Determine the [x, y] coordinate at the center of the cell enclosing the given text.  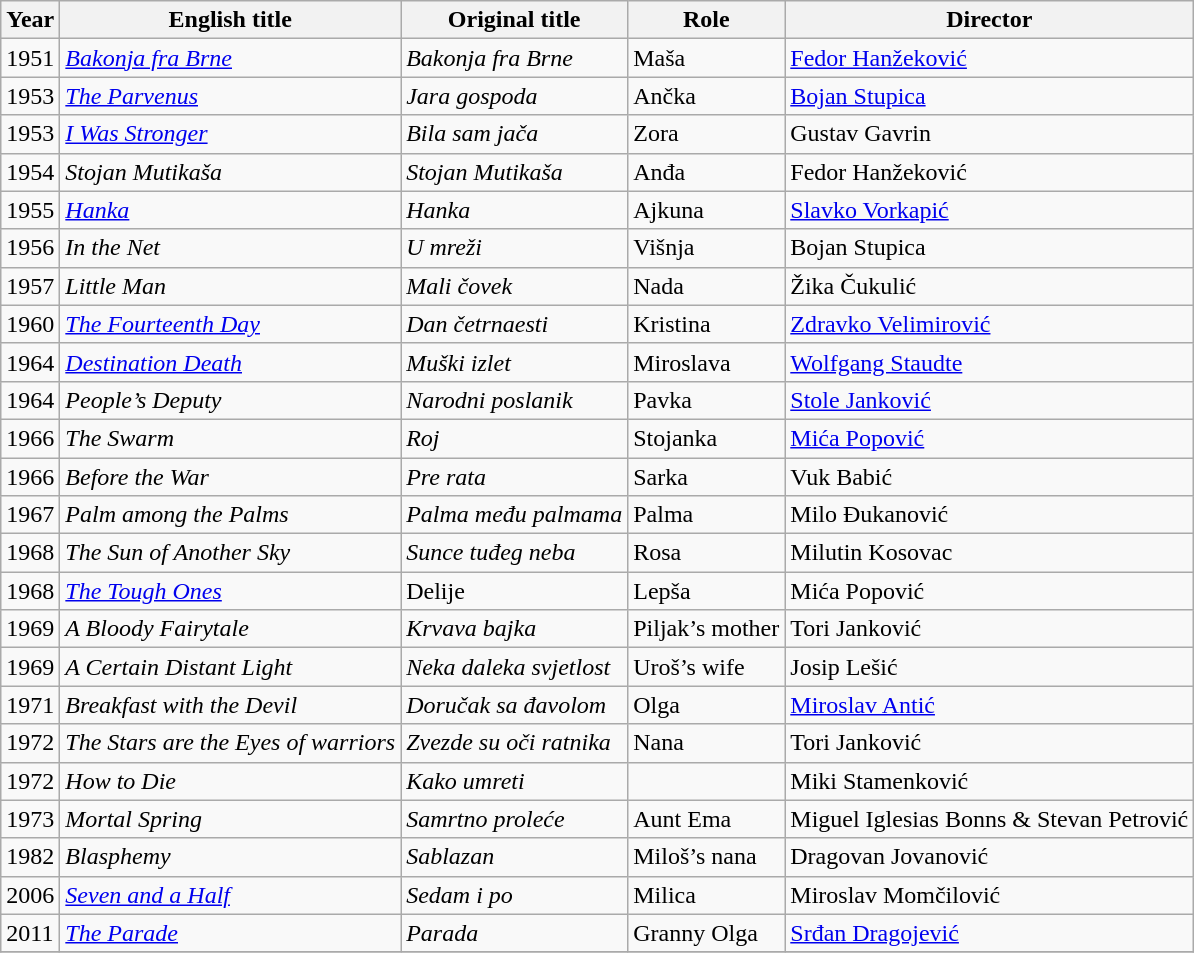
Palm among the Palms [230, 515]
How to Die [230, 781]
Olga [706, 705]
The Tough Ones [230, 591]
Srđan Dragojević [990, 933]
1982 [30, 857]
Breakfast with the Devil [230, 705]
Jara gospoda [514, 96]
The Stars are the Eyes of warriors [230, 743]
Miroslav Antić [990, 705]
Granny Olga [706, 933]
Kristina [706, 324]
Miroslava [706, 362]
Palma [706, 515]
Uroš’s wife [706, 667]
1971 [30, 705]
Anđa [706, 172]
Mali čovek [514, 286]
Narodni poslanik [514, 400]
Roj [514, 438]
1967 [30, 515]
Kako umreti [514, 781]
Miguel Iglesias Bonns & Stevan Petrović [990, 819]
Zora [706, 134]
Ančka [706, 96]
1957 [30, 286]
Sablazan [514, 857]
Josip Lešić [990, 667]
1954 [30, 172]
Zvezde su oči ratnika [514, 743]
Blasphemy [230, 857]
Žika Čukulić [990, 286]
English title [230, 20]
Vuk Babić [990, 477]
Miloš’s nana [706, 857]
Director [990, 20]
Krvava bajka [514, 629]
Little Man [230, 286]
U mreži [514, 248]
Slavko Vorkapić [990, 210]
Gustav Gavrin [990, 134]
Nana [706, 743]
Miroslav Momčilović [990, 895]
Pavka [706, 400]
Before the War [230, 477]
The Parade [230, 933]
People’s Deputy [230, 400]
2011 [30, 933]
Bila sam jača [514, 134]
Milo Đukanović [990, 515]
Milica [706, 895]
Palma među palmama [514, 515]
Sedam i po [514, 895]
Nada [706, 286]
Stole Janković [990, 400]
The Fourteenth Day [230, 324]
Dan četrnaesti [514, 324]
Doručak sa đavolom [514, 705]
Neka daleka svjetlost [514, 667]
Dragovan Jovanović [990, 857]
Piljak’s mother [706, 629]
In the Net [230, 248]
The Sun of Another Sky [230, 553]
Višnja [706, 248]
The Swarm [230, 438]
Lepša [706, 591]
I Was Stronger [230, 134]
Miki Stamenković [990, 781]
Sunce tuđeg neba [514, 553]
1955 [30, 210]
Sarka [706, 477]
Wolfgang Staudte [990, 362]
Stojanka [706, 438]
Samrtno proleće [514, 819]
1956 [30, 248]
2006 [30, 895]
Pre rata [514, 477]
Milutin Kosovac [990, 553]
Rosa [706, 553]
Muški izlet [514, 362]
Destination Death [230, 362]
Role [706, 20]
A Certain Distant Light [230, 667]
A Bloody Fairytale [230, 629]
The Parvenus [230, 96]
Maša [706, 58]
Zdravko Velimirović [990, 324]
Seven and a Half [230, 895]
1951 [30, 58]
1973 [30, 819]
Year [30, 20]
Parada [514, 933]
Ajkuna [706, 210]
1960 [30, 324]
Mortal Spring [230, 819]
Aunt Ema [706, 819]
Delije [514, 591]
Original title [514, 20]
